Pinpoint the cell where the given text exists, returning its (x, y) midpoint coordinate. 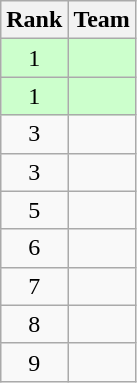
Team (102, 20)
6 (34, 248)
5 (34, 210)
9 (34, 362)
Rank (34, 20)
8 (34, 324)
7 (34, 286)
